Output the [X, Y] coordinate of the center of the cell containing the given text.  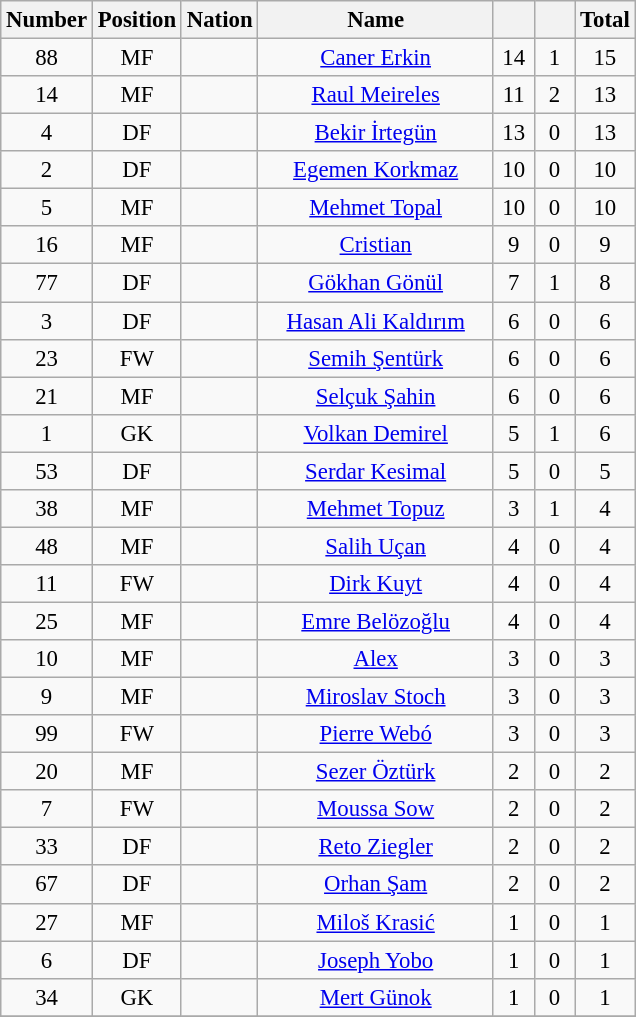
Mehmet Topal [376, 208]
Raul Meireles [376, 95]
Mehmet Topuz [376, 509]
Emre Belözoğlu [376, 621]
Number [47, 20]
38 [47, 509]
23 [47, 358]
53 [47, 471]
Miloš Krasić [376, 922]
Position [136, 20]
Moussa Sow [376, 809]
Reto Ziegler [376, 847]
Dirk Kuyt [376, 584]
Serdar Kesimal [376, 471]
Name [376, 20]
25 [47, 621]
21 [47, 396]
Egemen Korkmaz [376, 170]
Volkan Demirel [376, 433]
Hasan Ali Kaldırım [376, 321]
Selçuk Şahin [376, 396]
27 [47, 922]
77 [47, 283]
Semih Şentürk [376, 358]
99 [47, 734]
34 [47, 997]
Mert Günok [376, 997]
Orhan Şam [376, 885]
Alex [376, 659]
Pierre Webó [376, 734]
67 [47, 885]
20 [47, 772]
Bekir İrtegün [376, 133]
16 [47, 245]
Miroslav Stoch [376, 697]
88 [47, 58]
Total [605, 20]
Nation [219, 20]
Cristian [376, 245]
48 [47, 546]
33 [47, 847]
Salih Uçan [376, 546]
Caner Erkin [376, 58]
Joseph Yobo [376, 960]
Sezer Öztürk [376, 772]
8 [605, 283]
15 [605, 58]
Gökhan Gönül [376, 283]
